Find where the given text appears and provide that cell's center as [x, y] coordinate. 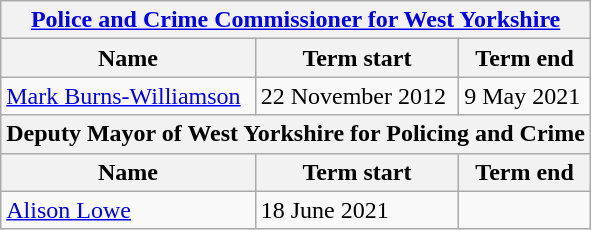
Police and Crime Commissioner for West Yorkshire [296, 20]
9 May 2021 [525, 96]
Mark Burns-Williamson [128, 96]
Alison Lowe [128, 210]
18 June 2021 [357, 210]
22 November 2012 [357, 96]
Deputy Mayor of West Yorkshire for Policing and Crime [296, 134]
